Determine the (X, Y) coordinate at the center of the cell enclosing the given text.  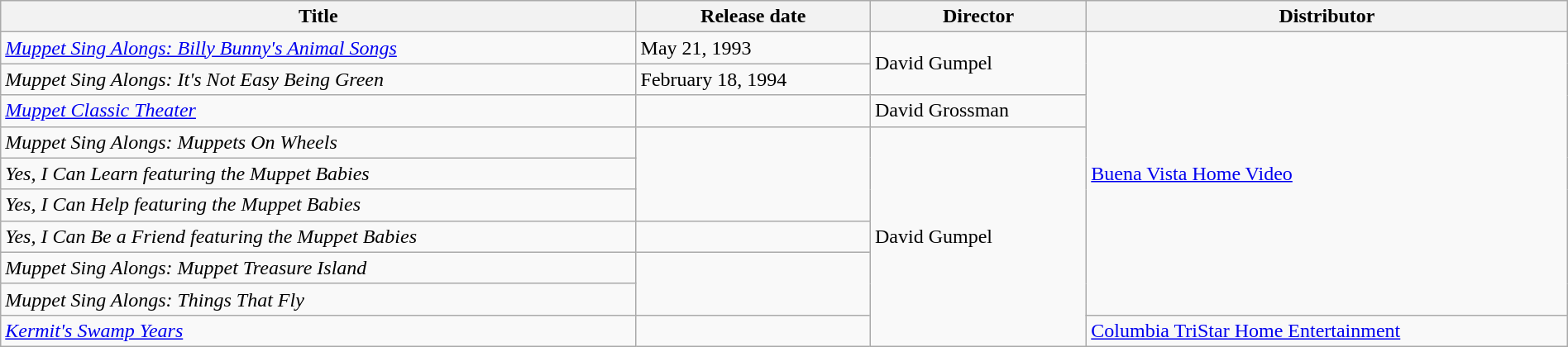
David Grossman (978, 111)
Muppet Sing Alongs: Muppets On Wheels (318, 142)
Muppet Sing Alongs: Billy Bunny's Animal Songs (318, 48)
Yes, I Can Help featuring the Muppet Babies (318, 205)
May 21, 1993 (753, 48)
Distributor (1327, 17)
Yes, I Can Be a Friend featuring the Muppet Babies (318, 236)
Muppet Classic Theater (318, 111)
Title (318, 17)
Muppet Sing Alongs: Things That Fly (318, 299)
Kermit's Swamp Years (318, 330)
Yes, I Can Learn featuring the Muppet Babies (318, 173)
Director (978, 17)
Release date (753, 17)
Muppet Sing Alongs: Muppet Treasure Island (318, 268)
February 18, 1994 (753, 79)
Buena Vista Home Video (1327, 173)
Columbia TriStar Home Entertainment (1327, 330)
Muppet Sing Alongs: It's Not Easy Being Green (318, 79)
